For the text-containing cell, return its midpoint in [X, Y] coordinate format. 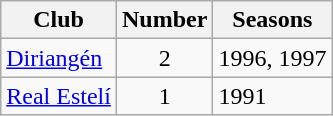
1991 [272, 96]
Real Estelí [59, 96]
1 [164, 96]
1996, 1997 [272, 58]
Club [59, 20]
Number [164, 20]
Seasons [272, 20]
2 [164, 58]
Diriangén [59, 58]
